Return (x, y) of the center of cell containing provided text 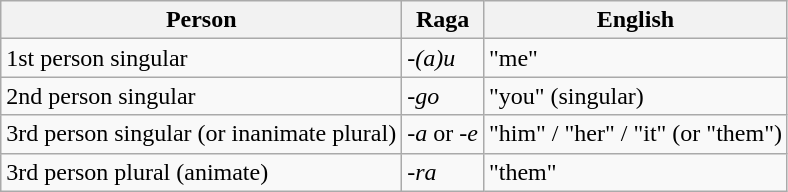
Person (202, 20)
-a or -e (443, 134)
-go (443, 96)
"me" (635, 58)
2nd person singular (202, 96)
3rd person singular (or inanimate plural) (202, 134)
-(a)u (443, 58)
-ra (443, 172)
English (635, 20)
"them" (635, 172)
Raga (443, 20)
"him" / "her" / "it" (or "them") (635, 134)
1st person singular (202, 58)
"you" (singular) (635, 96)
3rd person plural (animate) (202, 172)
